For the text-containing cell, return its midpoint in (x, y) coordinate format. 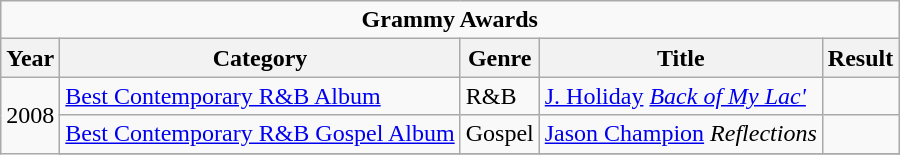
2008 (30, 115)
Genre (500, 58)
Gospel (500, 134)
Title (680, 58)
Best Contemporary R&B Album (260, 96)
Grammy Awards (450, 20)
Jason Champion Reflections (680, 134)
J. Holiday Back of My Lac' (680, 96)
Category (260, 58)
Year (30, 58)
Best Contemporary R&B Gospel Album (260, 134)
Result (860, 58)
R&B (500, 96)
